For the text-containing cell, return its midpoint in [X, Y] coordinate format. 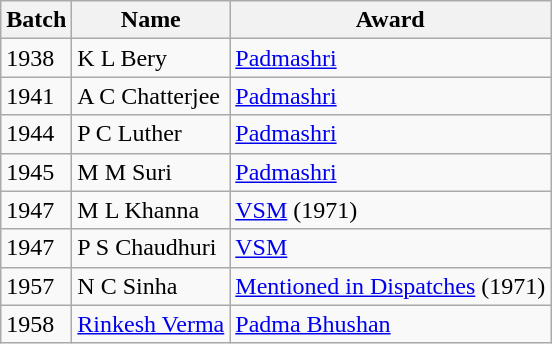
1945 [36, 172]
Award [390, 20]
P S Chaudhuri [151, 248]
Padma Bhushan [390, 324]
1941 [36, 96]
Batch [36, 20]
1958 [36, 324]
Rinkesh Verma [151, 324]
1944 [36, 134]
1938 [36, 58]
K L Bery [151, 58]
VSM [390, 248]
N C Sinha [151, 286]
M L Khanna [151, 210]
Name [151, 20]
P C Luther [151, 134]
1957 [36, 286]
VSM (1971) [390, 210]
M M Suri [151, 172]
A C Chatterjee [151, 96]
Mentioned in Dispatches (1971) [390, 286]
